Scan for the cell matching the given text and deliver its [x, y] coordinate at center. 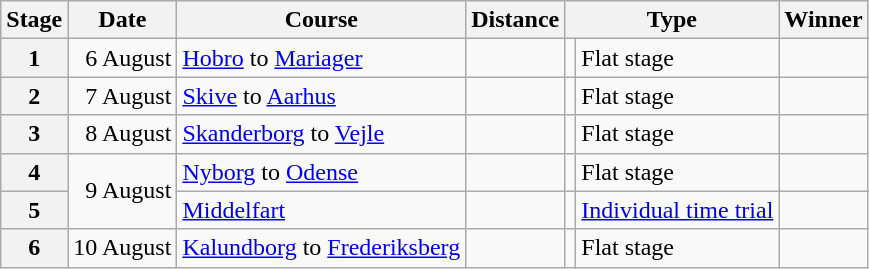
Individual time trial [678, 210]
Middelfart [322, 210]
Skanderborg to Vejle [322, 134]
Stage [34, 20]
Skive to Aarhus [322, 96]
10 August [122, 248]
Winner [824, 20]
8 August [122, 134]
9 August [122, 191]
Nyborg to Odense [322, 172]
6 August [122, 58]
Course [322, 20]
7 August [122, 96]
Hobro to Mariager [322, 58]
4 [34, 172]
2 [34, 96]
3 [34, 134]
1 [34, 58]
5 [34, 210]
Distance [516, 20]
Date [122, 20]
Type [672, 20]
Kalundborg to Frederiksberg [322, 248]
6 [34, 248]
